Determine the (X, Y) coordinate at the center of the cell enclosing the given text.  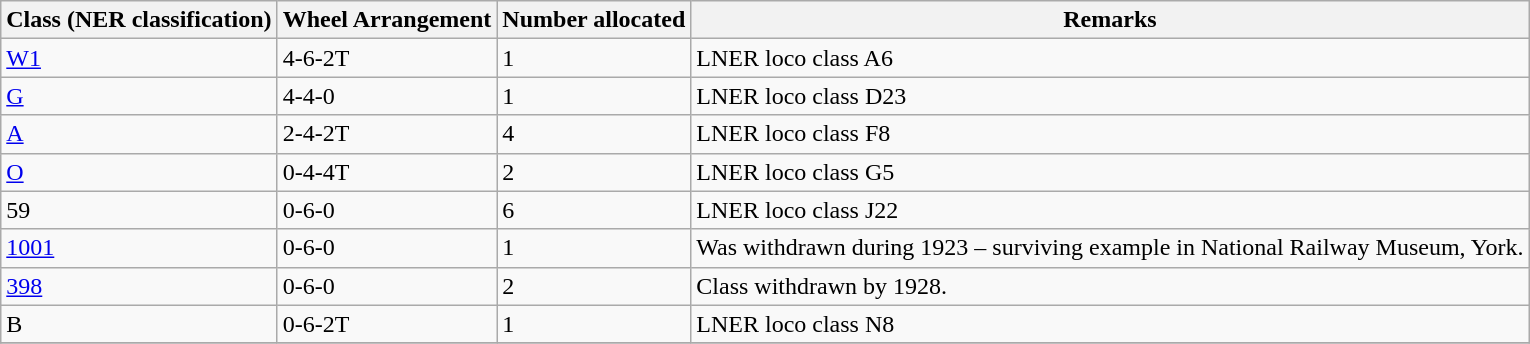
1001 (139, 248)
A (139, 134)
Remarks (1110, 20)
4-4-0 (387, 96)
Wheel Arrangement (387, 20)
LNER loco class G5 (1110, 172)
LNER loco class J22 (1110, 210)
W1 (139, 58)
LNER loco class A6 (1110, 58)
O (139, 172)
4 (594, 134)
Number allocated (594, 20)
398 (139, 286)
0-6-2T (387, 324)
6 (594, 210)
Class withdrawn by 1928. (1110, 286)
2-4-2T (387, 134)
59 (139, 210)
G (139, 96)
B (139, 324)
4-6-2T (387, 58)
LNER loco class F8 (1110, 134)
LNER loco class N8 (1110, 324)
Was withdrawn during 1923 – surviving example in National Railway Museum, York. (1110, 248)
LNER loco class D23 (1110, 96)
Class (NER classification) (139, 20)
0-4-4T (387, 172)
